Pinpoint the cell where the given text exists, returning its [x, y] midpoint coordinate. 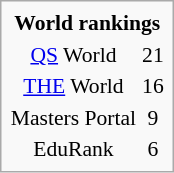
6 [154, 149]
World rankings [87, 23]
9 [154, 117]
THE World [73, 86]
Masters Portal [73, 117]
EduRank [73, 149]
16 [154, 86]
QS World [73, 54]
21 [154, 54]
